Identify which cell holds the provided text, then report its [x, y] central coordinate. 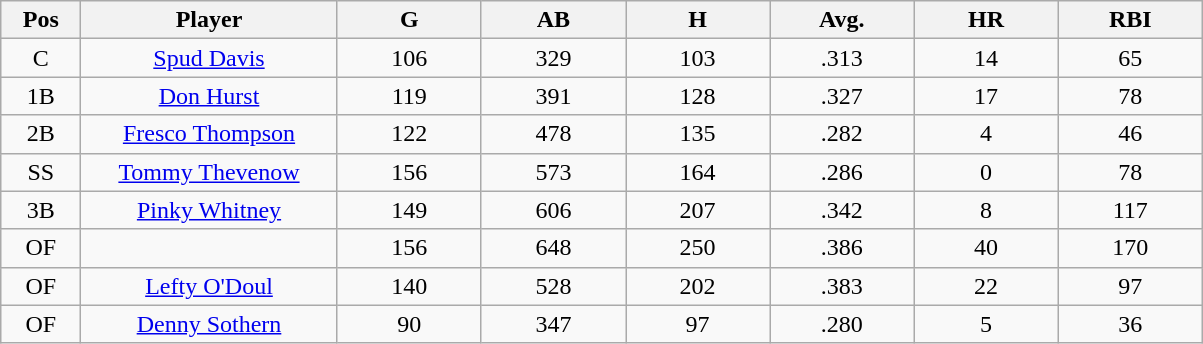
128 [698, 96]
528 [553, 286]
0 [986, 172]
22 [986, 286]
573 [553, 172]
.327 [842, 96]
164 [698, 172]
140 [409, 286]
RBI [1130, 20]
Pos [41, 20]
Avg. [842, 20]
Player [209, 20]
.286 [842, 172]
149 [409, 210]
17 [986, 96]
Pinky Whitney [209, 210]
207 [698, 210]
119 [409, 96]
AB [553, 20]
Fresco Thompson [209, 134]
.313 [842, 58]
347 [553, 324]
36 [1130, 324]
.383 [842, 286]
.282 [842, 134]
2B [41, 134]
Lefty O'Doul [209, 286]
1B [41, 96]
478 [553, 134]
HR [986, 20]
5 [986, 324]
606 [553, 210]
.280 [842, 324]
135 [698, 134]
46 [1130, 134]
3B [41, 210]
Tommy Thevenow [209, 172]
Spud Davis [209, 58]
65 [1130, 58]
90 [409, 324]
SS [41, 172]
Denny Sothern [209, 324]
391 [553, 96]
C [41, 58]
122 [409, 134]
4 [986, 134]
Don Hurst [209, 96]
117 [1130, 210]
103 [698, 58]
329 [553, 58]
8 [986, 210]
202 [698, 286]
40 [986, 248]
14 [986, 58]
.342 [842, 210]
H [698, 20]
170 [1130, 248]
648 [553, 248]
106 [409, 58]
G [409, 20]
250 [698, 248]
.386 [842, 248]
